Return the [X, Y] coordinate for the center point of the cell that contains the specified text.  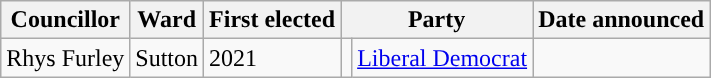
Date announced [622, 20]
Ward [167, 20]
Party [437, 20]
2021 [272, 58]
First elected [272, 20]
Sutton [167, 58]
Rhys Furley [66, 58]
Councillor [66, 20]
Liberal Democrat [442, 58]
